Scan for the cell matching the given text and deliver its [x, y] coordinate at center. 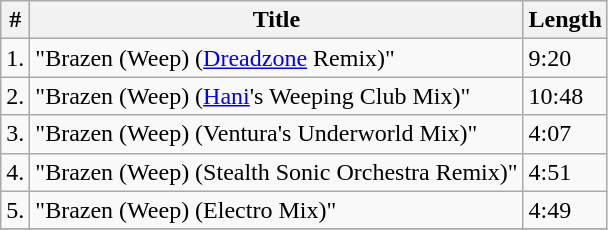
9:20 [565, 58]
"Brazen (Weep) (Hani's Weeping Club Mix)" [276, 96]
4:07 [565, 134]
4:49 [565, 210]
Title [276, 20]
Length [565, 20]
4. [16, 172]
4:51 [565, 172]
3. [16, 134]
"Brazen (Weep) (Stealth Sonic Orchestra Remix)" [276, 172]
"Brazen (Weep) (Dreadzone Remix)" [276, 58]
1. [16, 58]
10:48 [565, 96]
"Brazen (Weep) (Electro Mix)" [276, 210]
"Brazen (Weep) (Ventura's Underworld Mix)" [276, 134]
# [16, 20]
2. [16, 96]
5. [16, 210]
